Provide the (x, y) coordinate of the cell's center where the given text is located.  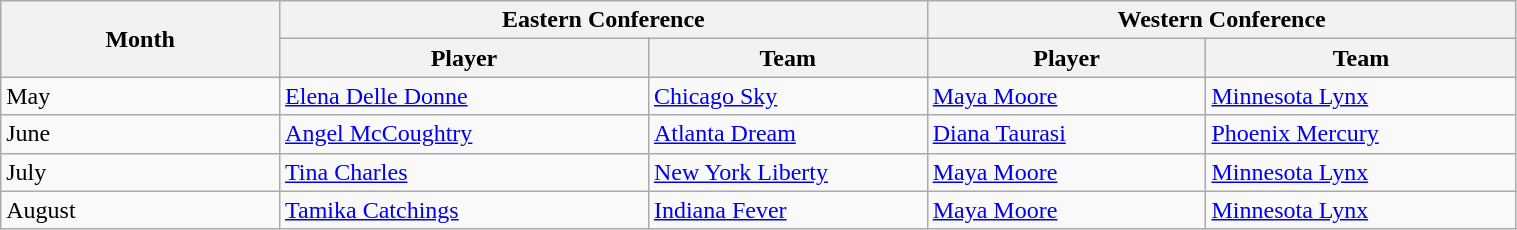
Eastern Conference (604, 20)
Month (140, 39)
July (140, 172)
New York Liberty (788, 172)
Elena Delle Donne (464, 96)
Tina Charles (464, 172)
Diana Taurasi (1066, 134)
Western Conference (1222, 20)
Atlanta Dream (788, 134)
Indiana Fever (788, 210)
Phoenix Mercury (1361, 134)
Angel McCoughtry (464, 134)
May (140, 96)
August (140, 210)
Chicago Sky (788, 96)
Tamika Catchings (464, 210)
June (140, 134)
